Extract the (x, y) coordinate from the center of the cell holding the provided text.  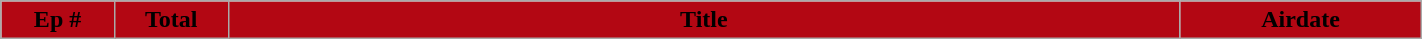
Airdate (1300, 20)
Total (171, 20)
Title (704, 20)
Ep # (58, 20)
